Pinpoint the cell where the given text exists, returning its (X, Y) midpoint coordinate. 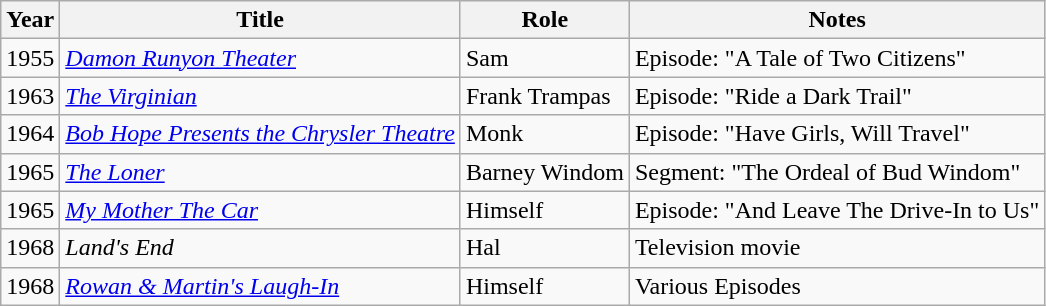
Sam (544, 58)
Frank Trampas (544, 96)
Episode: "A Tale of Two Citizens" (836, 58)
Barney Windom (544, 172)
Title (260, 20)
1955 (30, 58)
1963 (30, 96)
Land's End (260, 248)
My Mother The Car (260, 210)
Hal (544, 248)
Various Episodes (836, 286)
The Virginian (260, 96)
Episode: "And Leave The Drive-In to Us" (836, 210)
Segment: "The Ordeal of Bud Windom" (836, 172)
Episode: "Ride a Dark Trail" (836, 96)
1964 (30, 134)
Year (30, 20)
Notes (836, 20)
Television movie (836, 248)
Episode: "Have Girls, Will Travel" (836, 134)
Role (544, 20)
Bob Hope Presents the Chrysler Theatre (260, 134)
The Loner (260, 172)
Monk (544, 134)
Damon Runyon Theater (260, 58)
Rowan & Martin's Laugh-In (260, 286)
